Capture the cell that displays the provided text and extract its (X, Y) central coordinate. 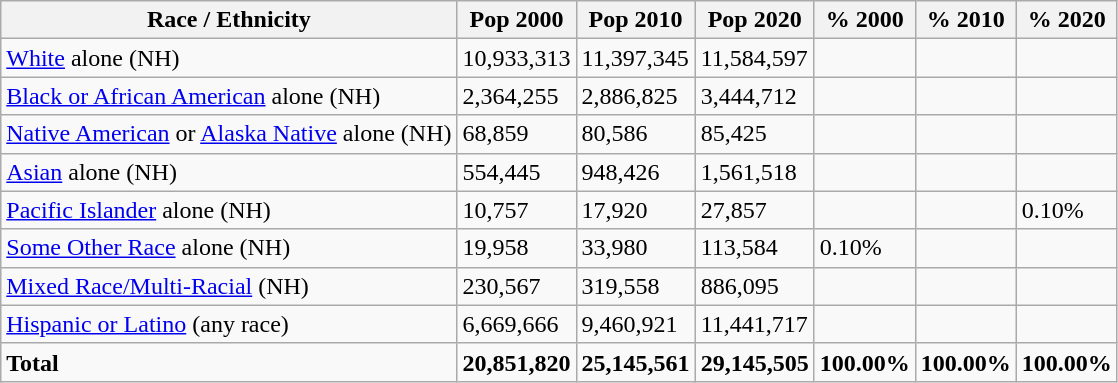
113,584 (754, 248)
Pop 2000 (516, 20)
6,669,666 (516, 324)
% 2020 (1066, 20)
85,425 (754, 134)
230,567 (516, 286)
Mixed Race/Multi-Racial (NH) (229, 286)
% 2000 (864, 20)
29,145,505 (754, 362)
886,095 (754, 286)
11,397,345 (636, 58)
10,757 (516, 210)
9,460,921 (636, 324)
Race / Ethnicity (229, 20)
33,980 (636, 248)
1,561,518 (754, 172)
Pacific Islander alone (NH) (229, 210)
2,364,255 (516, 96)
319,558 (636, 286)
3,444,712 (754, 96)
White alone (NH) (229, 58)
27,857 (754, 210)
Pop 2010 (636, 20)
17,920 (636, 210)
Some Other Race alone (NH) (229, 248)
11,584,597 (754, 58)
Pop 2020 (754, 20)
Total (229, 362)
20,851,820 (516, 362)
% 2010 (966, 20)
Asian alone (NH) (229, 172)
80,586 (636, 134)
Black or African American alone (NH) (229, 96)
948,426 (636, 172)
Hispanic or Latino (any race) (229, 324)
2,886,825 (636, 96)
25,145,561 (636, 362)
68,859 (516, 134)
10,933,313 (516, 58)
19,958 (516, 248)
Native American or Alaska Native alone (NH) (229, 134)
554,445 (516, 172)
11,441,717 (754, 324)
